Identify which cell holds the provided text, then report its (X, Y) central coordinate. 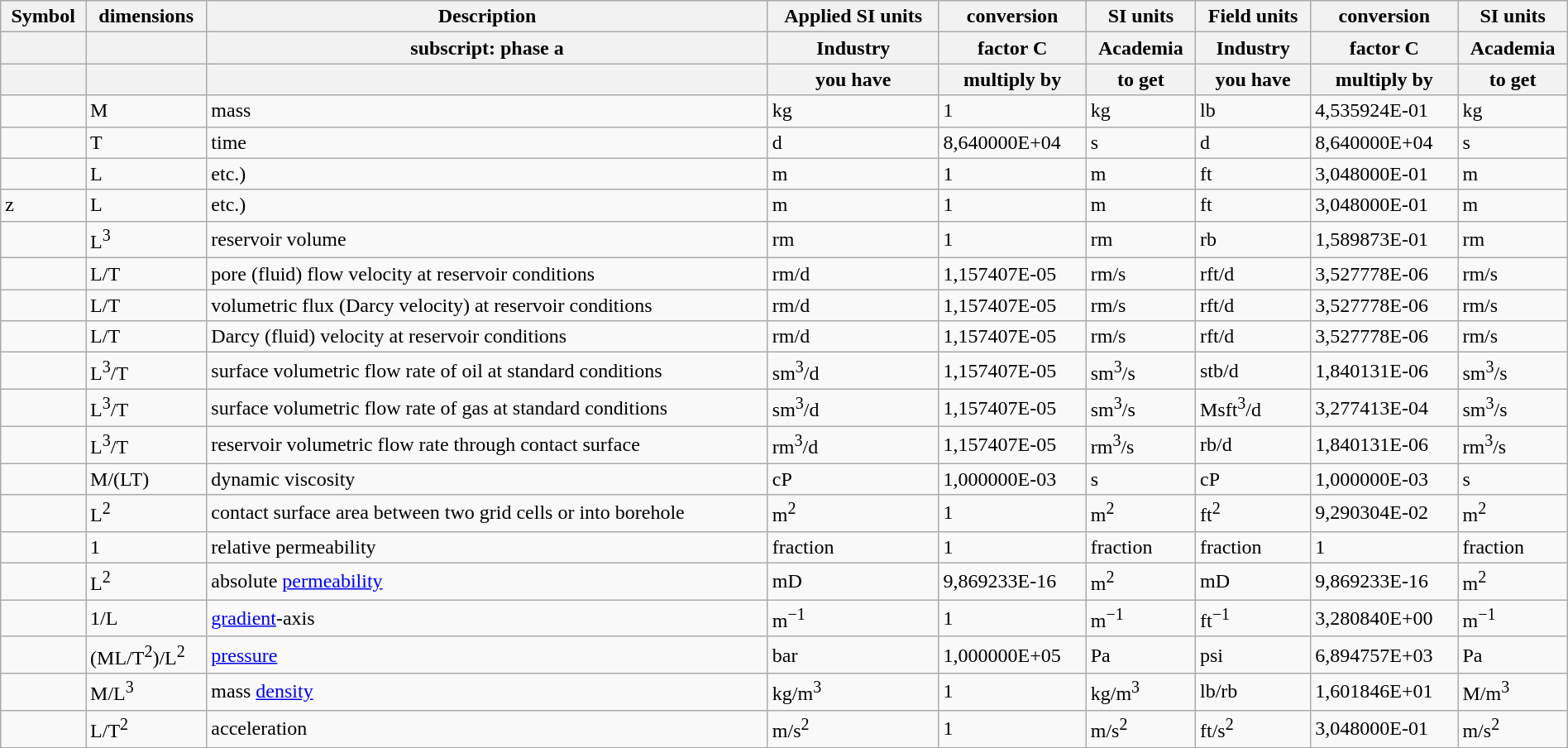
ft2 (1252, 513)
relative permeability (487, 547)
Field units (1252, 17)
dynamic viscosity (487, 479)
1,589873E-01 (1384, 240)
1/L (146, 619)
pore (fluid) flow velocity at reservoir conditions (487, 274)
Description (487, 17)
L3 (146, 240)
1,000000E+05 (1012, 655)
L/T2 (146, 728)
volumetric flux (Darcy velocity) at reservoir conditions (487, 305)
Darcy (fluid) velocity at reservoir conditions (487, 337)
4,535924E-01 (1384, 111)
rb (1252, 240)
M (146, 111)
9,290304E-02 (1384, 513)
reservoir volume (487, 240)
rb/d (1252, 445)
M/m3 (1513, 692)
lb/rb (1252, 692)
dimensions (146, 17)
3,277413E-04 (1384, 407)
M/L3 (146, 692)
3,280840E+00 (1384, 619)
time (487, 142)
surface volumetric flow rate of oil at standard conditions (487, 371)
psi (1252, 655)
6,894757E+03 (1384, 655)
ft/s2 (1252, 728)
gradient-axis (487, 619)
reservoir volumetric flow rate through contact surface (487, 445)
Symbol (43, 17)
surface volumetric flow rate of gas at standard conditions (487, 407)
rm3/d (853, 445)
z (43, 205)
acceleration (487, 728)
pressure (487, 655)
ft−1 (1252, 619)
absolute permeability (487, 581)
(ML/T2)/L2 (146, 655)
bar (853, 655)
Msft3/d (1252, 407)
stb/d (1252, 371)
mass density (487, 692)
mass (487, 111)
T (146, 142)
Applied SI units (853, 17)
1,601846E+01 (1384, 692)
contact surface area between two grid cells or into borehole (487, 513)
M/(LT) (146, 479)
subscript: phase a (487, 48)
lb (1252, 111)
